Pinpoint the cell where the given text exists, returning its [X, Y] midpoint coordinate. 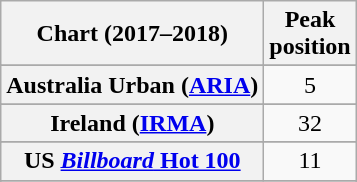
US Billboard Hot 100 [132, 161]
11 [310, 161]
Peakposition [310, 34]
Australia Urban (ARIA) [132, 85]
32 [310, 123]
Chart (2017–2018) [132, 34]
5 [310, 85]
Ireland (IRMA) [132, 123]
